Output the (x, y) coordinate of the center of the cell containing the given text.  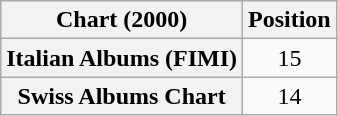
Position (290, 20)
14 (290, 96)
Italian Albums (FIMI) (122, 58)
15 (290, 58)
Swiss Albums Chart (122, 96)
Chart (2000) (122, 20)
